Return [x, y] of the center of cell containing provided text 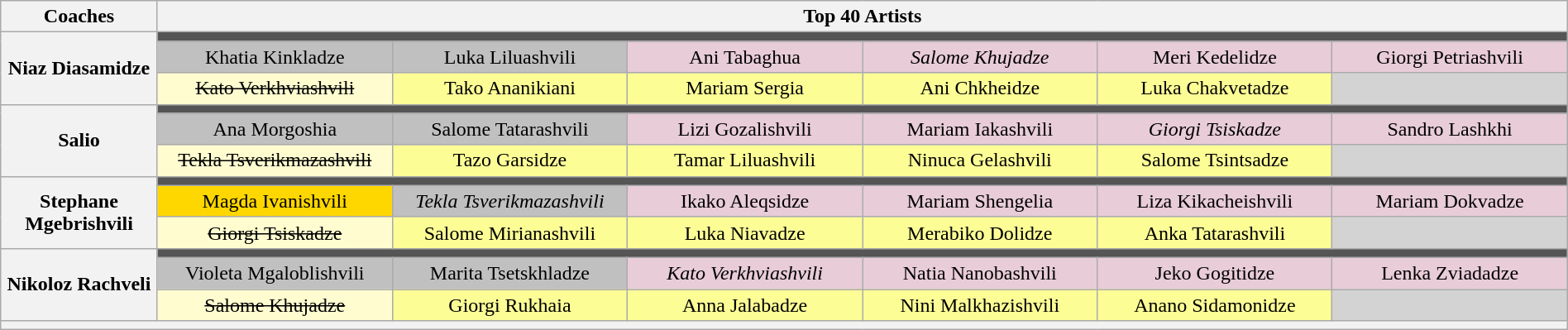
Magda Ivanishvili [275, 201]
Ani Chkheidze [980, 88]
Nikoloz Rachveli [79, 285]
Niaz Diasamidze [79, 68]
Ikako Aleqsidze [745, 201]
Stephane Mgebrishvili [79, 212]
Khatia Kinkladze [275, 57]
Lenka Zviadadze [1450, 273]
Coaches [79, 17]
Luka Liluashvili [509, 57]
Mariam Dokvadze [1450, 201]
Ninuca Gelashvili [980, 160]
Salome Tsintsadze [1215, 160]
Anna Jalabadze [745, 305]
Giorgi Petriashvili [1450, 57]
Anano Sidamonidze [1215, 305]
Jeko Gogitidze [1215, 273]
Meri Kedelidze [1215, 57]
Giorgi Rukhaia [509, 305]
Top 40 Artists [862, 17]
Lizi Gozalishvili [745, 129]
Marita Tsetskhladze [509, 273]
Salome Tatarashvili [509, 129]
Salio [79, 141]
Anka Tatarashvili [1215, 232]
Merabiko Dolidze [980, 232]
Ani Tabaghua [745, 57]
Mariam Iakashvili [980, 129]
Mariam Shengelia [980, 201]
Violeta Mgaloblishvili [275, 273]
Luka Niavadze [745, 232]
Liza Kikacheishvili [1215, 201]
Sandro Lashkhi [1450, 129]
Salome Mirianashvili [509, 232]
Tamar Liluashvili [745, 160]
Ana Morgoshia [275, 129]
Nini Malkhazishvili [980, 305]
Tazo Garsidze [509, 160]
Mariam Sergia [745, 88]
Tako Ananikiani [509, 88]
Natia Nanobashvili [980, 273]
Luka Chakvetadze [1215, 88]
